Find where the given text appears and provide that cell's center as (X, Y) coordinate. 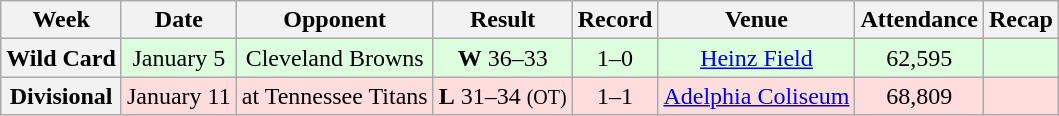
Venue (756, 20)
Cleveland Browns (334, 58)
Adelphia Coliseum (756, 96)
Result (502, 20)
L 31–34 (OT) (502, 96)
W 36–33 (502, 58)
January 5 (178, 58)
1–0 (615, 58)
62,595 (919, 58)
at Tennessee Titans (334, 96)
Wild Card (62, 58)
January 11 (178, 96)
Heinz Field (756, 58)
Divisional (62, 96)
Record (615, 20)
1–1 (615, 96)
Recap (1020, 20)
Week (62, 20)
Date (178, 20)
68,809 (919, 96)
Opponent (334, 20)
Attendance (919, 20)
